Locate the cell with the specified text and output its [x, y] center coordinate. 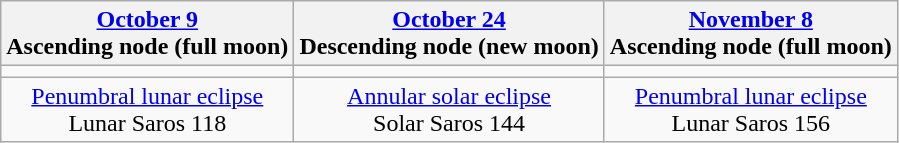
Annular solar eclipseSolar Saros 144 [449, 110]
November 8Ascending node (full moon) [750, 34]
Penumbral lunar eclipseLunar Saros 118 [148, 110]
October 9Ascending node (full moon) [148, 34]
Penumbral lunar eclipseLunar Saros 156 [750, 110]
October 24Descending node (new moon) [449, 34]
